Return the (X, Y) coordinate for the center point of the cell that contains the specified text.  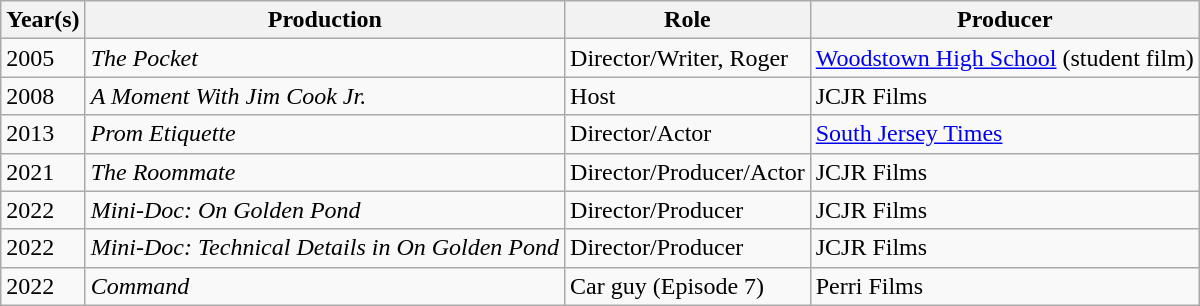
2021 (43, 172)
Mini-Doc: On Golden Pond (324, 210)
Production (324, 20)
The Roommate (324, 172)
Director/Producer/Actor (688, 172)
Mini-Doc: Technical Details in On Golden Pond (324, 248)
Director/Actor (688, 134)
Producer (1004, 20)
2005 (43, 58)
Prom Etiquette (324, 134)
Woodstown High School (student film) (1004, 58)
2013 (43, 134)
Role (688, 20)
Director/Writer, Roger (688, 58)
Car guy (Episode 7) (688, 286)
South Jersey Times (1004, 134)
Year(s) (43, 20)
Host (688, 96)
Command (324, 286)
A Moment With Jim Cook Jr. (324, 96)
Perri Films (1004, 286)
The Pocket (324, 58)
2008 (43, 96)
